Scan for the cell matching the given text and deliver its [x, y] coordinate at center. 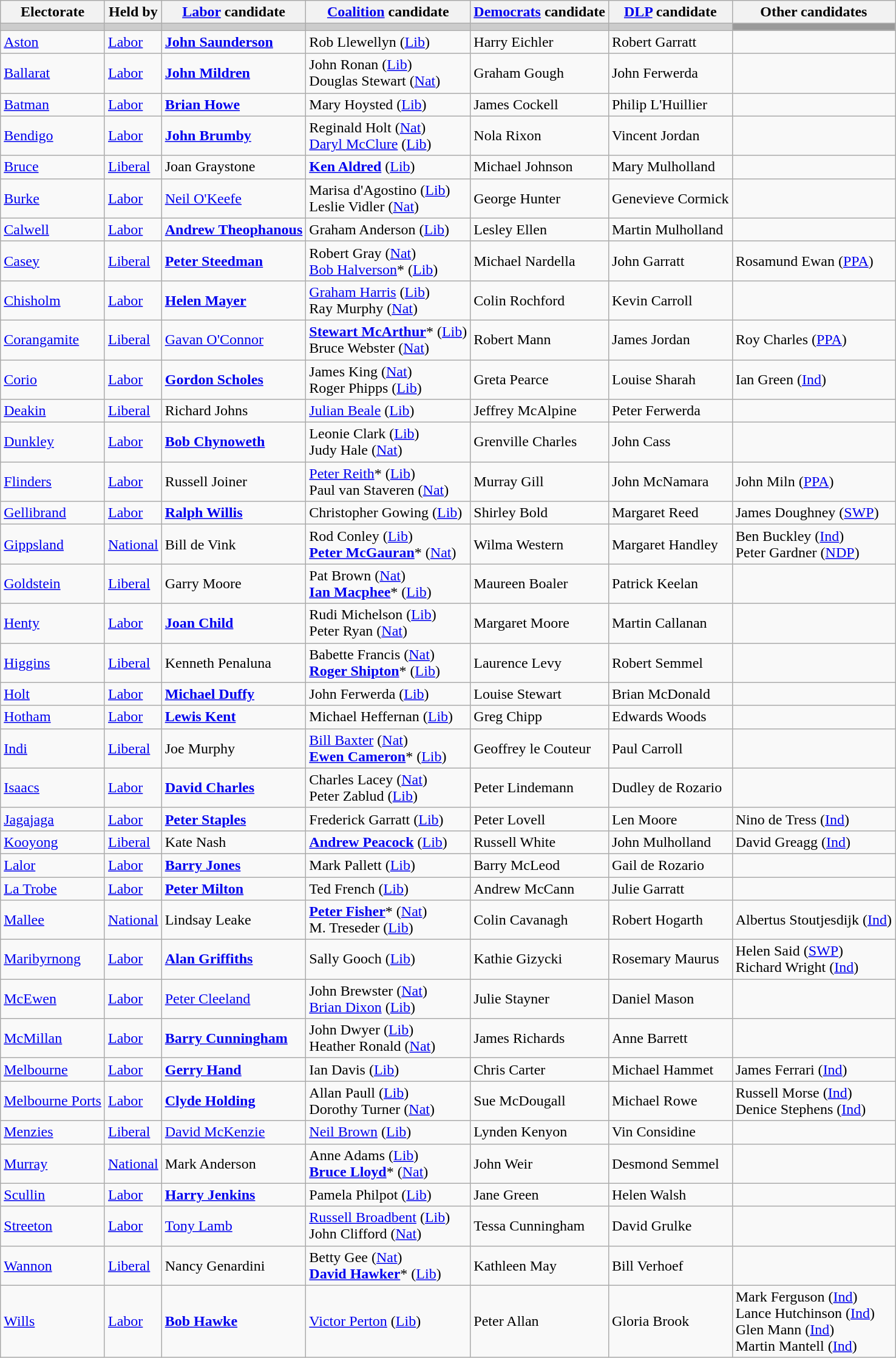
Dunkley [53, 442]
Colin Rochford [540, 300]
Chris Carter [540, 1070]
John Ferwerda [670, 73]
Geoffrey le Couteur [540, 748]
Robert Garratt [670, 42]
John Cass [670, 442]
Garry Moore [234, 584]
Grenville Charles [540, 442]
Bob Chynoweth [234, 442]
Louise Stewart [540, 694]
Gellibrand [53, 513]
James Ferrari (Ind) [813, 1070]
Joe Murphy [234, 748]
Jeffrey McAlpine [540, 411]
Robert Gray (Nat)Bob Halverson* (Lib) [389, 261]
Mary Hoysted (Lib) [389, 104]
Gerry Hand [234, 1070]
Murray [53, 1163]
Peter Reith* (Lib)Paul van Staveren (Nat) [389, 482]
Helen Walsh [670, 1195]
Peter Allan [540, 1321]
John Brewster (Nat)Brian Dixon (Lib) [389, 999]
Bill Baxter (Nat)Ewen Cameron* (Lib) [389, 748]
Streeton [53, 1226]
Labor candidate [234, 12]
Menzies [53, 1132]
Russell Joiner [234, 482]
Ted French (Lib) [389, 888]
Michael Rowe [670, 1101]
Held by [133, 12]
Hotham [53, 717]
Other candidates [813, 12]
Michael Heffernan (Lib) [389, 717]
Peter Steedman [234, 261]
David McKenzie [234, 1132]
Bruce [53, 167]
Ian Davis (Lib) [389, 1070]
James King (Nat)Roger Phipps (Lib) [389, 379]
Peter Cleeland [234, 999]
Kathleen May [540, 1265]
Coalition candidate [389, 12]
Allan Paull (Lib)Dorothy Turner (Nat) [389, 1101]
Holt [53, 694]
Mark Pallett (Lib) [389, 865]
Gloria Brook [670, 1321]
Wannon [53, 1265]
Maureen Boaler [540, 584]
Anne Barrett [670, 1038]
Vin Considine [670, 1132]
Rod Conley (Lib)Peter McGauran* (Nat) [389, 544]
Ben Buckley (Ind)Peter Gardner (NDP) [813, 544]
Ian Green (Ind) [813, 379]
Peter Fisher* (Nat)M. Treseder (Lib) [389, 920]
Ken Aldred (Lib) [389, 167]
Lesley Ellen [540, 229]
Melbourne [53, 1070]
Wills [53, 1321]
Shirley Bold [540, 513]
Bill Verhoef [670, 1265]
Peter Lovell [540, 819]
John Garratt [670, 261]
Mark Ferguson (Ind)Lance Hutchinson (Ind)Glen Mann (Ind)Martin Mantell (Ind) [813, 1321]
Mark Anderson [234, 1163]
Burke [53, 198]
Lalor [53, 865]
Higgins [53, 663]
Barry Cunningham [234, 1038]
Stewart McArthur* (Lib)Bruce Webster (Nat) [389, 340]
Corio [53, 379]
Gavan O'Connor [234, 340]
John Ferwerda (Lib) [389, 694]
Martin Mulholland [670, 229]
Greg Chipp [540, 717]
Richard Johns [234, 411]
Colin Cavanagh [540, 920]
Peter Staples [234, 819]
David Charles [234, 788]
La Trobe [53, 888]
Murray Gill [540, 482]
Russell White [540, 842]
Helen Mayer [234, 300]
Neil O'Keefe [234, 198]
Anne Adams (Lib)Bruce Lloyd* (Nat) [389, 1163]
Dudley de Rozario [670, 788]
Scullin [53, 1195]
Casey [53, 261]
Russell Broadbent (Lib)John Clifford (Nat) [389, 1226]
Reginald Holt (Nat)Daryl McClure (Lib) [389, 136]
Tony Lamb [234, 1226]
Michael Johnson [540, 167]
Betty Gee (Nat)David Hawker* (Lib) [389, 1265]
Bob Hawke [234, 1321]
Charles Lacey (Nat)Peter Zablud (Lib) [389, 788]
Deakin [53, 411]
Vincent Jordan [670, 136]
Andrew Theophanous [234, 229]
Daniel Mason [670, 999]
David Greagg (Ind) [813, 842]
Nino de Tress (Ind) [813, 819]
Roy Charles (PPA) [813, 340]
Julie Stayner [540, 999]
John Ronan (Lib)Douglas Stewart (Nat) [389, 73]
Goldstein [53, 584]
Robert Mann [540, 340]
Michael Nardella [540, 261]
Kathie Gizycki [540, 959]
Electorate [53, 12]
Julie Garratt [670, 888]
Edwards Woods [670, 717]
Nola Rixon [540, 136]
Kevin Carroll [670, 300]
Christopher Gowing (Lib) [389, 513]
Frederick Garratt (Lib) [389, 819]
Bendigo [53, 136]
Julian Beale (Lib) [389, 411]
Brian McDonald [670, 694]
Jane Green [540, 1195]
Desmond Semmel [670, 1163]
Bill de Vink [234, 544]
Philip L'Huillier [670, 104]
David Grulke [670, 1226]
Pamela Philpot (Lib) [389, 1195]
Melbourne Ports [53, 1101]
Brian Howe [234, 104]
Jagajaga [53, 819]
Joan Graystone [234, 167]
Wilma Western [540, 544]
Aston [53, 42]
Albertus Stoutjesdijk (Ind) [813, 920]
Harry Jenkins [234, 1195]
Helen Said (SWP)Richard Wright (Ind) [813, 959]
Russell Morse (Ind)Denice Stephens (Ind) [813, 1101]
Lindsay Leake [234, 920]
Andrew Peacock (Lib) [389, 842]
Chisholm [53, 300]
Graham Gough [540, 73]
Mary Mulholland [670, 167]
Kenneth Penaluna [234, 663]
Rosamund Ewan (PPA) [813, 261]
Michael Hammet [670, 1070]
John Mildren [234, 73]
Kooyong [53, 842]
Democrats candidate [540, 12]
Lewis Kent [234, 717]
Sally Gooch (Lib) [389, 959]
Michael Duffy [234, 694]
Andrew McCann [540, 888]
Mallee [53, 920]
Robert Hogarth [670, 920]
Isaacs [53, 788]
Alan Griffiths [234, 959]
Graham Anderson (Lib) [389, 229]
Harry Eichler [540, 42]
Babette Francis (Nat)Roger Shipton* (Lib) [389, 663]
Margaret Reed [670, 513]
Margaret Moore [540, 623]
Barry Jones [234, 865]
Rosemary Maurus [670, 959]
Calwell [53, 229]
George Hunter [540, 198]
Graham Harris (Lib)Ray Murphy (Nat) [389, 300]
Patrick Keelan [670, 584]
Nancy Genardini [234, 1265]
Indi [53, 748]
John Dwyer (Lib)Heather Ronald (Nat) [389, 1038]
Pat Brown (Nat)Ian Macphee* (Lib) [389, 584]
John McNamara [670, 482]
Rob Llewellyn (Lib) [389, 42]
Laurence Levy [540, 663]
Ballarat [53, 73]
Robert Semmel [670, 663]
Gippsland [53, 544]
Marisa d'Agostino (Lib)Leslie Vidler (Nat) [389, 198]
Tessa Cunningham [540, 1226]
James Cockell [540, 104]
Gordon Scholes [234, 379]
James Doughney (SWP) [813, 513]
Joan Child [234, 623]
DLP candidate [670, 12]
Peter Milton [234, 888]
Maribyrnong [53, 959]
Paul Carroll [670, 748]
Peter Ferwerda [670, 411]
James Richards [540, 1038]
Flinders [53, 482]
Clyde Holding [234, 1101]
Kate Nash [234, 842]
Rudi Michelson (Lib)Peter Ryan (Nat) [389, 623]
Neil Brown (Lib) [389, 1132]
Sue McDougall [540, 1101]
John Mulholland [670, 842]
Peter Lindemann [540, 788]
Henty [53, 623]
McMillan [53, 1038]
Barry McLeod [540, 865]
Margaret Handley [670, 544]
Louise Sharah [670, 379]
Len Moore [670, 819]
Corangamite [53, 340]
Leonie Clark (Lib)Judy Hale (Nat) [389, 442]
Batman [53, 104]
Martin Callanan [670, 623]
Lynden Kenyon [540, 1132]
McEwen [53, 999]
James Jordan [670, 340]
John Brumby [234, 136]
John Weir [540, 1163]
John Saunderson [234, 42]
Victor Perton (Lib) [389, 1321]
John Miln (PPA) [813, 482]
Genevieve Cormick [670, 198]
Gail de Rozario [670, 865]
Ralph Willis [234, 513]
Greta Pearce [540, 379]
